Return [X, Y] of the center of cell containing provided text 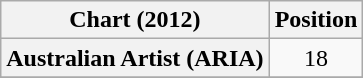
Australian Artist (ARIA) [135, 58]
Chart (2012) [135, 20]
18 [316, 58]
Position [316, 20]
